Output the [X, Y] coordinate of the center of the cell containing the given text.  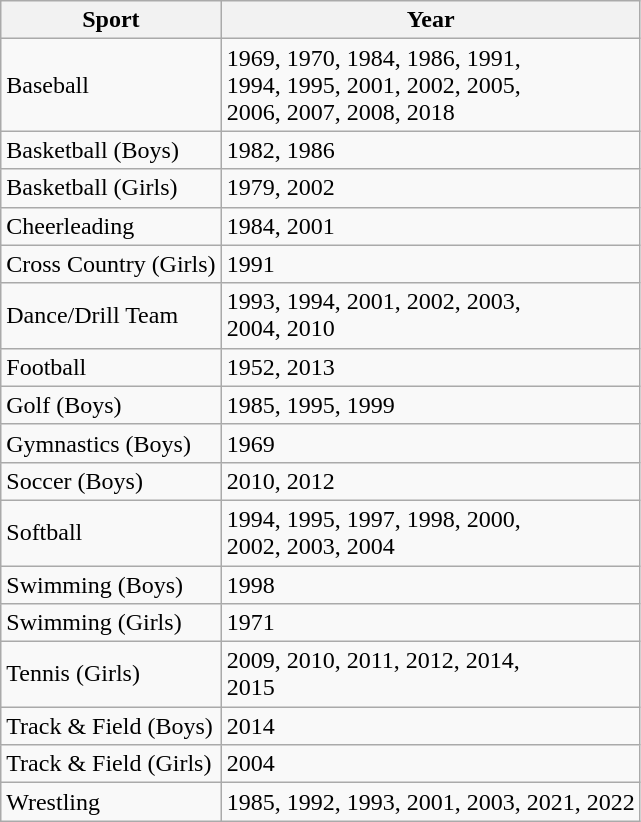
2014 [430, 726]
Cross Country (Girls) [111, 264]
1994, 1995, 1997, 1998, 2000, 2002, 2003, 2004 [430, 532]
Sport [111, 20]
Baseball [111, 85]
1979, 2002 [430, 188]
Football [111, 367]
1982, 1986 [430, 150]
Swimming (Girls) [111, 623]
1984, 2001 [430, 226]
Golf (Boys) [111, 405]
Wrestling [111, 802]
2010, 2012 [430, 481]
Gymnastics (Boys) [111, 443]
Basketball (Boys) [111, 150]
1985, 1992, 1993, 2001, 2003, 2021, 2022 [430, 802]
1998 [430, 585]
Cheerleading [111, 226]
1952, 2013 [430, 367]
Swimming (Boys) [111, 585]
Softball [111, 532]
Basketball (Girls) [111, 188]
Soccer (Boys) [111, 481]
2004 [430, 764]
1969, 1970, 1984, 1986, 1991, 1994, 1995, 2001, 2002, 2005, 2006, 2007, 2008, 2018 [430, 85]
Tennis (Girls) [111, 674]
1969 [430, 443]
1993, 1994, 2001, 2002, 2003, 2004, 2010 [430, 316]
1991 [430, 264]
Track & Field (Girls) [111, 764]
Dance/Drill Team [111, 316]
Track & Field (Boys) [111, 726]
Year [430, 20]
1971 [430, 623]
1985, 1995, 1999 [430, 405]
2009, 2010, 2011, 2012, 2014, 2015 [430, 674]
